Provide the (x, y) coordinate of the cell's center where the given text is located.  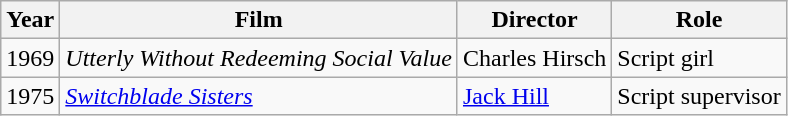
1975 (30, 96)
Jack Hill (534, 96)
Utterly Without Redeeming Social Value (259, 58)
Year (30, 20)
Charles Hirsch (534, 58)
Switchblade Sisters (259, 96)
Film (259, 20)
Script supervisor (699, 96)
1969 (30, 58)
Script girl (699, 58)
Role (699, 20)
Director (534, 20)
